Return [X, Y] of the center of cell containing provided text 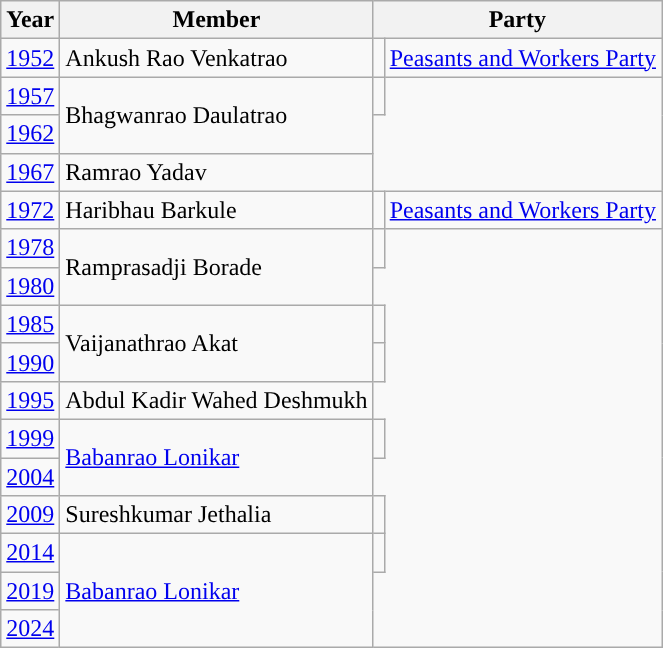
Vaijanathrao Akat [216, 343]
Abdul Kadir Wahed Deshmukh [216, 400]
1978 [30, 248]
Ankush Rao Venkatrao [216, 58]
2024 [30, 629]
1967 [30, 172]
1957 [30, 96]
2009 [30, 515]
Year [30, 20]
1962 [30, 134]
1985 [30, 324]
2004 [30, 477]
Member [216, 20]
Party [517, 20]
1990 [30, 362]
1999 [30, 438]
Ramprasadji Borade [216, 267]
Haribhau Barkule [216, 210]
2014 [30, 553]
Bhagwanrao Daulatrao [216, 115]
1952 [30, 58]
2019 [30, 591]
1972 [30, 210]
Ramrao Yadav [216, 172]
1980 [30, 286]
1995 [30, 400]
Sureshkumar Jethalia [216, 515]
